Locate the cell with the specified text and output its (X, Y) center coordinate. 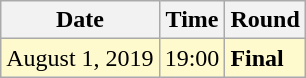
19:00 (192, 58)
Final (265, 58)
Round (265, 20)
Date (80, 20)
Time (192, 20)
August 1, 2019 (80, 58)
